Locate the cell with the specified text and output its [x, y] center coordinate. 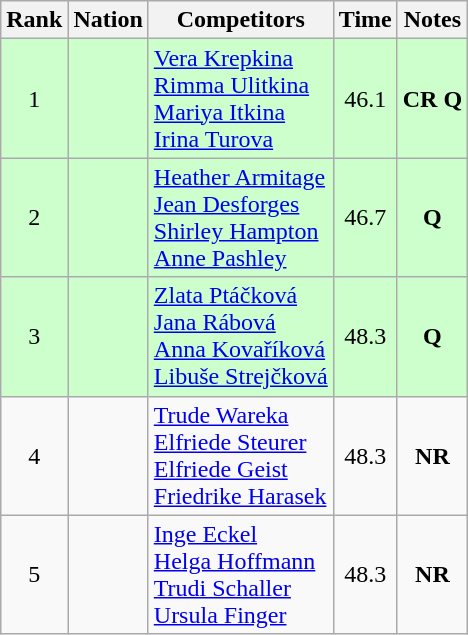
3 [34, 336]
Vera KrepkinaRimma UlitkinaMariya ItkinaIrina Turova [240, 98]
Competitors [240, 20]
1 [34, 98]
Trude WarekaElfriede SteurerElfriede GeistFriedrike Harasek [240, 456]
Rank [34, 20]
Heather ArmitageJean DesforgesShirley HamptonAnne Pashley [240, 218]
46.7 [365, 218]
Inge EckelHelga HoffmannTrudi SchallerUrsula Finger [240, 574]
Time [365, 20]
5 [34, 574]
Nation [108, 20]
2 [34, 218]
CR Q [432, 98]
46.1 [365, 98]
4 [34, 456]
Zlata PtáčkováJana RábováAnna KovaříkováLibuše Strejčková [240, 336]
Notes [432, 20]
